Scan for the cell matching the given text and deliver its (X, Y) coordinate at center. 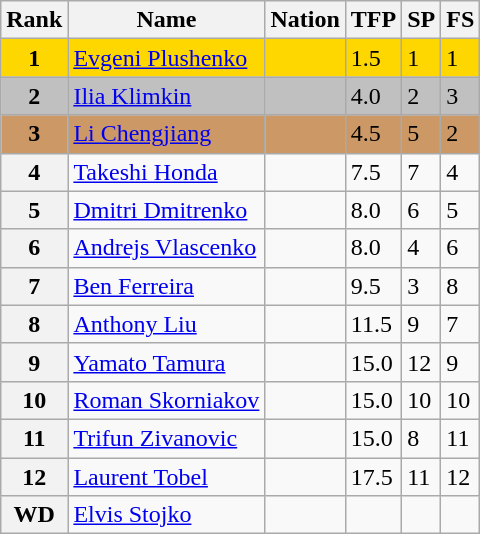
1.5 (373, 58)
Rank (34, 20)
Takeshi Honda (166, 172)
9.5 (373, 286)
WD (34, 515)
Yamato Tamura (166, 362)
Ben Ferreira (166, 286)
Dmitri Dmitrenko (166, 210)
17.5 (373, 477)
Elvis Stojko (166, 515)
Roman Skorniakov (166, 400)
Name (166, 20)
Li Chengjiang (166, 134)
Ilia Klimkin (166, 96)
TFP (373, 20)
FS (460, 20)
Andrejs Vlascenko (166, 248)
Nation (305, 20)
Trifun Zivanovic (166, 438)
Laurent Tobel (166, 477)
7.5 (373, 172)
4.5 (373, 134)
11.5 (373, 324)
Evgeni Plushenko (166, 58)
SP (422, 20)
Anthony Liu (166, 324)
4.0 (373, 96)
